Find where the given text appears and provide that cell's center as (x, y) coordinate. 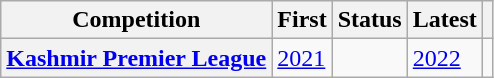
First (302, 20)
Kashmir Premier League (136, 58)
Latest (444, 20)
2022 (444, 58)
2021 (302, 58)
Competition (136, 20)
Status (370, 20)
